Find where the given text appears and provide that cell's center as [x, y] coordinate. 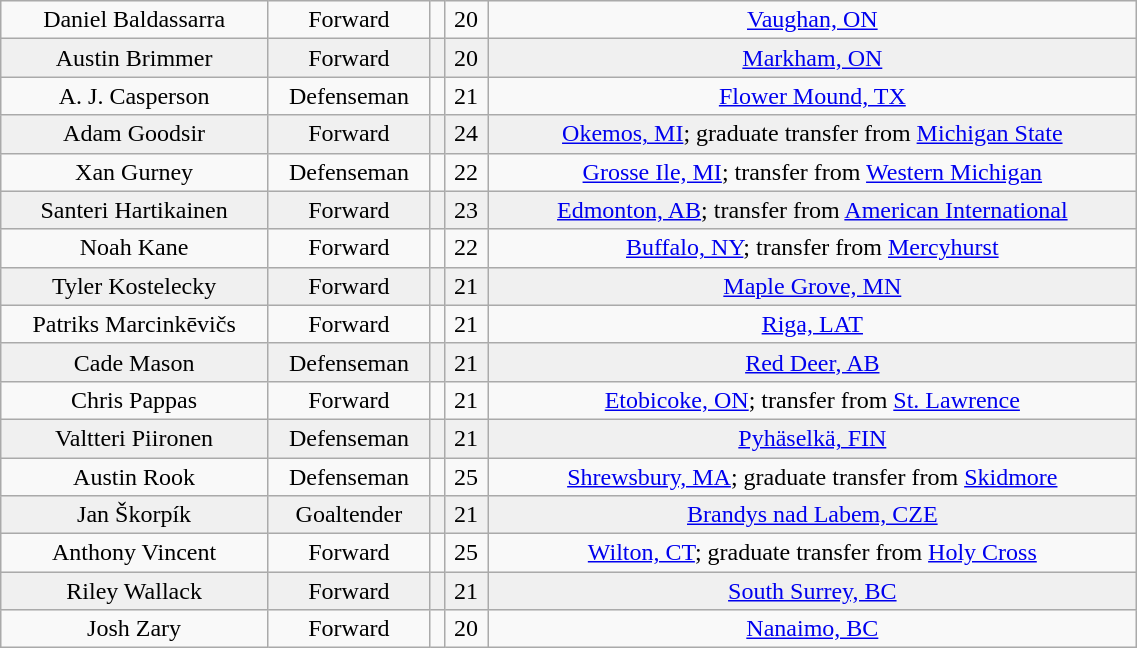
Valtteri Piironen [134, 438]
Santeri Hartikainen [134, 210]
South Surrey, BC [812, 591]
Red Deer, AB [812, 362]
Noah Kane [134, 248]
Daniel Baldassarra [134, 20]
A. J. Casperson [134, 96]
Flower Mound, TX [812, 96]
Anthony Vincent [134, 553]
Pyhäselkä, FIN [812, 438]
23 [466, 210]
Okemos, MI; graduate transfer from Michigan State [812, 134]
Buffalo, NY; transfer from Mercyhurst [812, 248]
Brandys nad Labem, CZE [812, 515]
Markham, ON [812, 58]
Tyler Kostelecky [134, 286]
Etobicoke, ON; transfer from St. Lawrence [812, 400]
Goaltender [348, 515]
Shrewsbury, MA; graduate transfer from Skidmore [812, 477]
Xan Gurney [134, 172]
Patriks Marcinkēvičs [134, 324]
Vaughan, ON [812, 20]
Nanaimo, BC [812, 629]
Austin Brimmer [134, 58]
Chris Pappas [134, 400]
Josh Zary [134, 629]
Edmonton, AB; transfer from American International [812, 210]
Riley Wallack [134, 591]
Adam Goodsir [134, 134]
Maple Grove, MN [812, 286]
Riga, LAT [812, 324]
24 [466, 134]
Jan Škorpík [134, 515]
Grosse Ile, MI; transfer from Western Michigan [812, 172]
Cade Mason [134, 362]
Wilton, CT; graduate transfer from Holy Cross [812, 553]
Austin Rook [134, 477]
